Output the [x, y] coordinate of the center of the cell containing the given text.  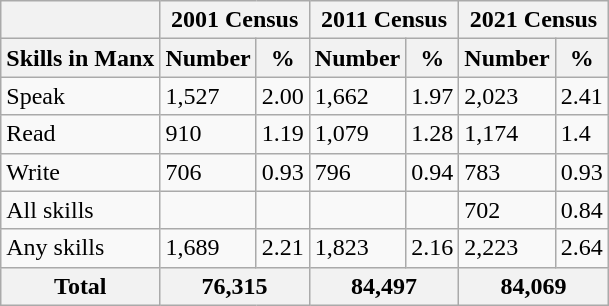
2011 Census [384, 20]
1,079 [357, 134]
Read [80, 134]
1.4 [582, 134]
2,023 [507, 96]
0.94 [432, 172]
2021 Census [534, 20]
2.00 [282, 96]
2.64 [582, 248]
76,315 [234, 286]
2.21 [282, 248]
1.28 [432, 134]
1,823 [357, 248]
702 [507, 210]
2.41 [582, 96]
2,223 [507, 248]
1.19 [282, 134]
2001 Census [234, 20]
1,174 [507, 134]
1,689 [208, 248]
783 [507, 172]
Write [80, 172]
706 [208, 172]
84,069 [534, 286]
796 [357, 172]
Skills in Manx [80, 58]
Speak [80, 96]
1.97 [432, 96]
1,662 [357, 96]
84,497 [384, 286]
1,527 [208, 96]
2.16 [432, 248]
910 [208, 134]
All skills [80, 210]
Total [80, 286]
Any skills [80, 248]
0.84 [582, 210]
